Determine the [X, Y] coordinate at the center of the cell enclosing the given text.  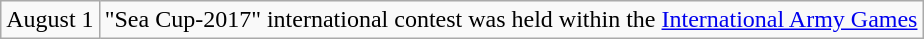
August 1 [50, 20]
"Sea Cup-2017" international contest was held within the International Army Games [511, 20]
